Return the (x, y) coordinate for the center point of the cell that contains the specified text.  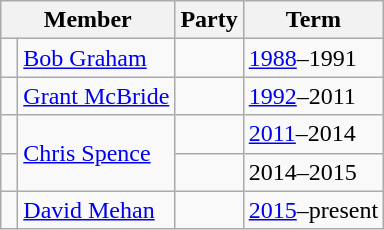
2015–present (313, 210)
Member (88, 20)
2011–2014 (313, 134)
1988–1991 (313, 58)
Bob Graham (96, 58)
Chris Spence (96, 153)
Party (209, 20)
Grant McBride (96, 96)
David Mehan (96, 210)
2014–2015 (313, 172)
Term (313, 20)
1992–2011 (313, 96)
